Determine the (x, y) coordinate at the center of the cell enclosing the given text.  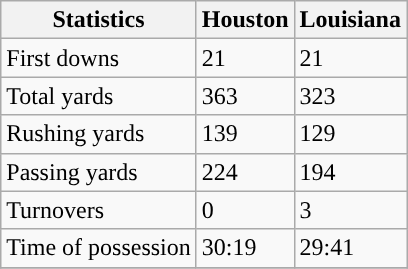
Statistics (99, 20)
323 (350, 96)
Houston (245, 20)
Louisiana (350, 20)
Rushing yards (99, 134)
0 (245, 210)
Passing yards (99, 172)
29:41 (350, 248)
363 (245, 96)
First downs (99, 58)
194 (350, 172)
Time of possession (99, 248)
224 (245, 172)
139 (245, 134)
Total yards (99, 96)
Turnovers (99, 210)
30:19 (245, 248)
129 (350, 134)
3 (350, 210)
